Locate the cell with the specified text and output its (x, y) center coordinate. 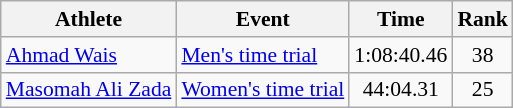
Rank (482, 19)
Men's time trial (262, 55)
44:04.31 (400, 90)
Time (400, 19)
Masomah Ali Zada (89, 90)
Athlete (89, 19)
Women's time trial (262, 90)
25 (482, 90)
Ahmad Wais (89, 55)
38 (482, 55)
1:08:40.46 (400, 55)
Event (262, 19)
